Return (X, Y) of the center of cell containing provided text 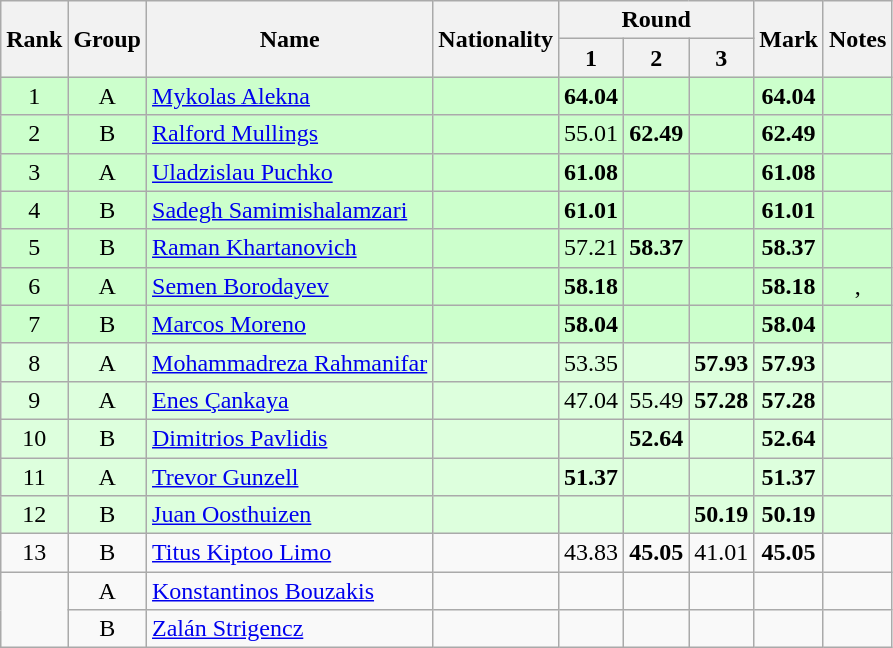
9 (34, 400)
Semen Borodayev (290, 286)
, (857, 286)
Rank (34, 39)
41.01 (722, 553)
Sadegh Samimishalamzari (290, 210)
Mark (789, 39)
4 (34, 210)
Konstantinos Bouzakis (290, 591)
10 (34, 438)
Raman Khartanovich (290, 248)
Dimitrios Pavlidis (290, 438)
47.04 (592, 400)
Notes (857, 39)
Name (290, 39)
Enes Çankaya (290, 400)
8 (34, 362)
Marcos Moreno (290, 324)
Titus Kiptoo Limo (290, 553)
Group (108, 39)
Round (656, 20)
Uladzislau Puchko (290, 172)
Juan Oosthuizen (290, 515)
13 (34, 553)
Zalán Strigencz (290, 629)
55.01 (592, 134)
Mohammadreza Rahmanifar (290, 362)
55.49 (656, 400)
Ralford Mullings (290, 134)
12 (34, 515)
53.35 (592, 362)
43.83 (592, 553)
5 (34, 248)
Mykolas Alekna (290, 96)
Nationality (496, 39)
57.21 (592, 248)
11 (34, 477)
Trevor Gunzell (290, 477)
6 (34, 286)
7 (34, 324)
